Search for the cell housing the specified text and yield its [x, y] center coordinate. 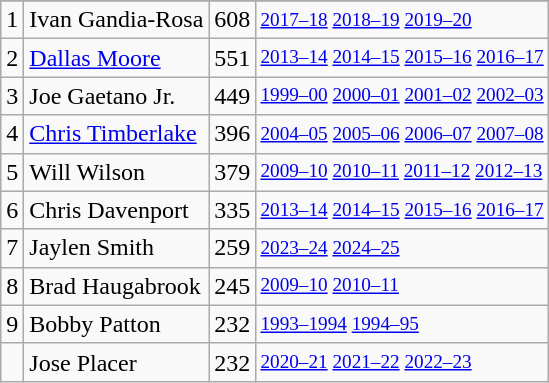
2009–10 2010–11 2011–12 2012–13 [402, 172]
Ivan Gandia-Rosa [116, 20]
1993–1994 1994–95 [402, 324]
5 [12, 172]
2017–18 2018–19 2019–20 [402, 20]
2009–10 2010–11 [402, 286]
Dallas Moore [116, 58]
Chris Davenport [116, 210]
551 [232, 58]
Jaylen Smith [116, 248]
2004–05 2005–06 2006–07 2007–08 [402, 134]
2023–24 2024–25 [402, 248]
Chris Timberlake [116, 134]
1 [12, 20]
8 [12, 286]
4 [12, 134]
245 [232, 286]
Will Wilson [116, 172]
6 [12, 210]
259 [232, 248]
9 [12, 324]
396 [232, 134]
7 [12, 248]
Bobby Patton [116, 324]
449 [232, 96]
335 [232, 210]
608 [232, 20]
Jose Placer [116, 362]
Joe Gaetano Jr. [116, 96]
379 [232, 172]
2020–21 2021–22 2022–23 [402, 362]
1999–00 2000–01 2001–02 2002–03 [402, 96]
2 [12, 58]
Brad Haugabrook [116, 286]
3 [12, 96]
